For the text-containing cell, return its midpoint in (X, Y) coordinate format. 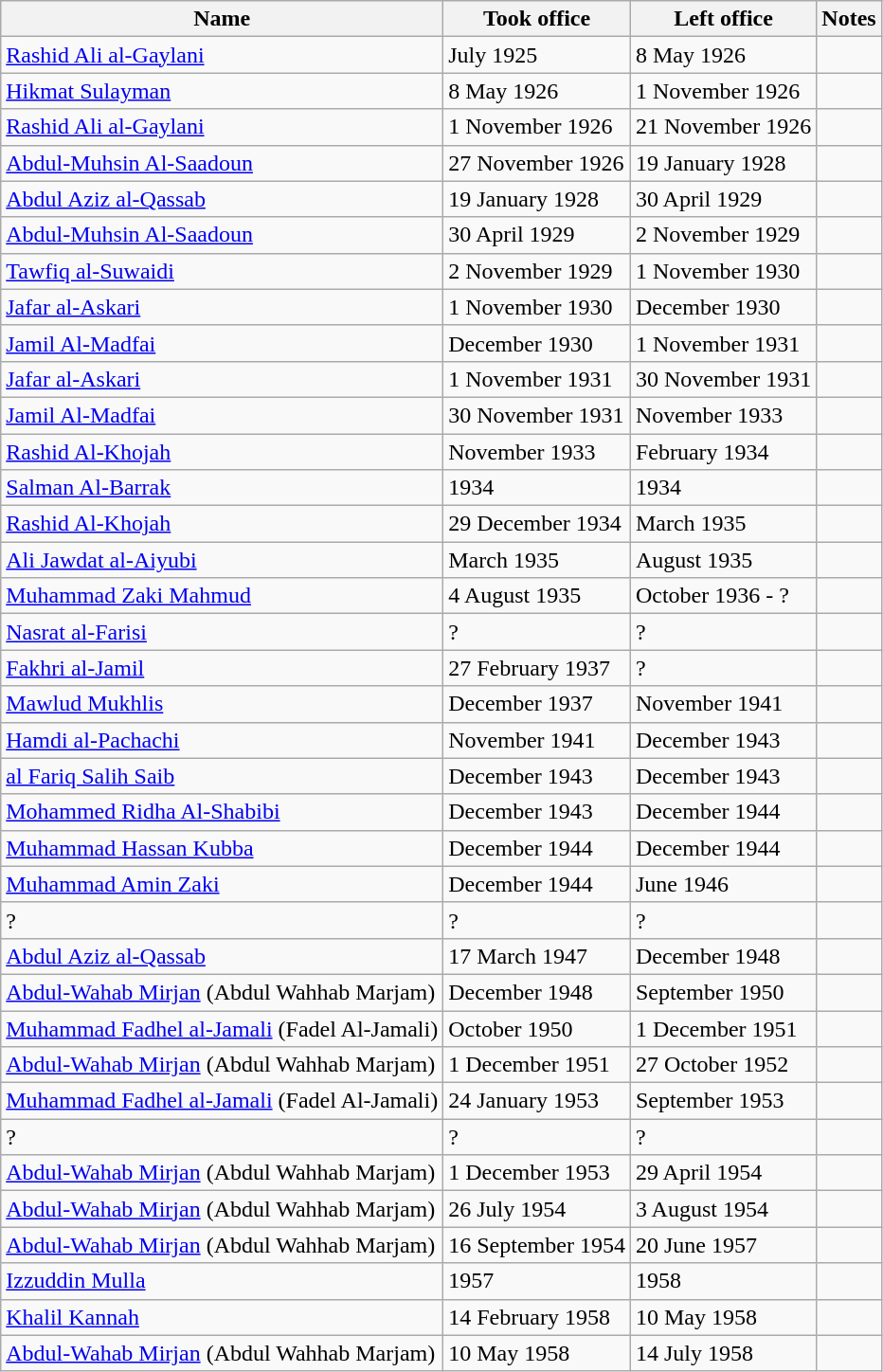
27 November 1926 (537, 163)
Muhammad Hassan Kubba (222, 848)
Tawfiq al-Suwaidi (222, 271)
14 February 1958 (537, 1317)
Muhammad Zaki Mahmud (222, 596)
1957 (537, 1281)
Nasrat al-Farisi (222, 632)
Khalil Kannah (222, 1317)
Fakhri al-Jamil (222, 668)
Salman Al-Barrak (222, 488)
Name (222, 19)
20 June 1957 (723, 1245)
al Fariq Salih Saib (222, 776)
21 November 1926 (723, 127)
October 1936 - ? (723, 596)
Muhammad Amin Zaki (222, 884)
27 February 1937 (537, 668)
Took office (537, 19)
July 1925 (537, 55)
September 1950 (723, 992)
Left office (723, 19)
October 1950 (537, 1028)
17 March 1947 (537, 956)
Notes (849, 19)
August 1935 (723, 560)
16 September 1954 (537, 1245)
June 1946 (723, 884)
Hikmat Sulayman (222, 91)
Mawlud Mukhlis (222, 704)
24 January 1953 (537, 1101)
4 August 1935 (537, 596)
29 April 1954 (723, 1173)
Hamdi al-Pachachi (222, 740)
14 July 1958 (723, 1353)
Izzuddin Mulla (222, 1281)
Mohammed Ridha Al-Shabibi (222, 812)
Ali Jawdat al-Aiyubi (222, 560)
3 August 1954 (723, 1209)
29 December 1934 (537, 524)
February 1934 (723, 452)
26 July 1954 (537, 1209)
1 December 1953 (537, 1173)
1958 (723, 1281)
27 October 1952 (723, 1065)
September 1953 (723, 1101)
December 1937 (537, 704)
